Extract the [x, y] coordinate from the center of the cell holding the provided text.  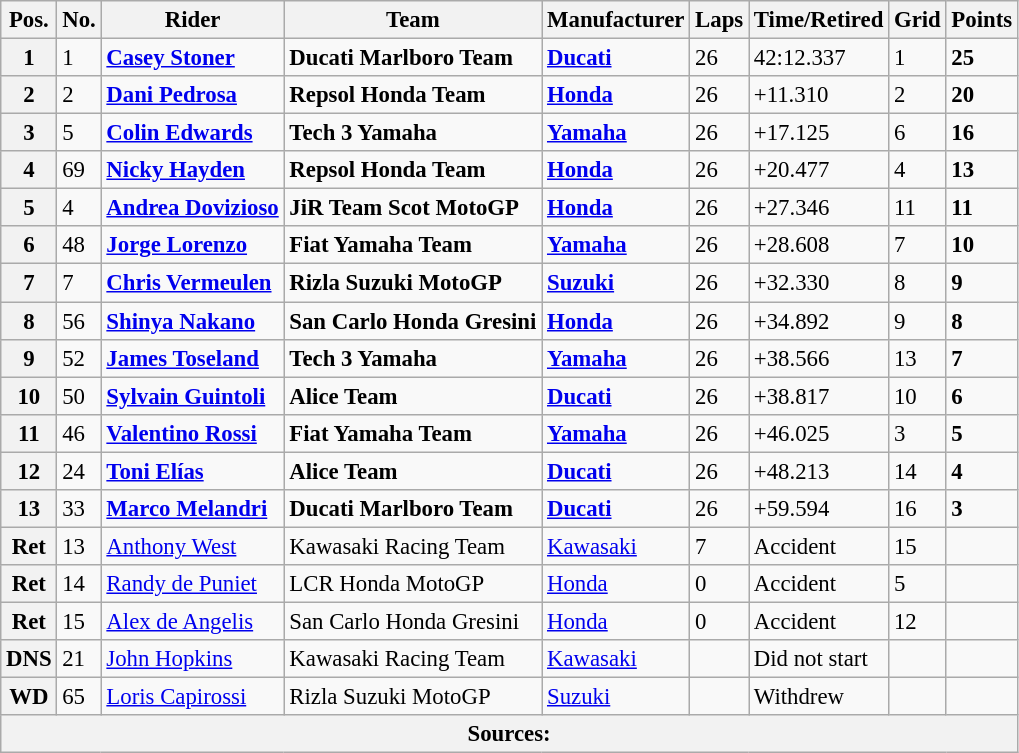
25 [982, 58]
+38.817 [819, 396]
65 [79, 697]
Time/Retired [819, 20]
WD [29, 697]
Grid [918, 20]
69 [79, 170]
LCR Honda MotoGP [413, 584]
Jorge Lorenzo [192, 245]
+38.566 [819, 358]
+59.594 [819, 509]
20 [982, 95]
+27.346 [819, 208]
Alex de Angelis [192, 621]
Chris Vermeulen [192, 283]
48 [79, 245]
Shinya Nakano [192, 321]
James Toseland [192, 358]
DNS [29, 659]
+20.477 [819, 170]
Toni Elías [192, 471]
Colin Edwards [192, 133]
John Hopkins [192, 659]
42:12.337 [819, 58]
Laps [720, 20]
Nicky Hayden [192, 170]
Sources: [510, 734]
Andrea Dovizioso [192, 208]
+28.608 [819, 245]
Dani Pedrosa [192, 95]
56 [79, 321]
21 [79, 659]
+46.025 [819, 433]
Rider [192, 20]
Manufacturer [616, 20]
46 [79, 433]
52 [79, 358]
JiR Team Scot MotoGP [413, 208]
Anthony West [192, 546]
Pos. [29, 20]
Valentino Rossi [192, 433]
Randy de Puniet [192, 584]
No. [79, 20]
+48.213 [819, 471]
Sylvain Guintoli [192, 396]
Did not start [819, 659]
Loris Capirossi [192, 697]
Marco Melandri [192, 509]
+11.310 [819, 95]
Team [413, 20]
24 [79, 471]
50 [79, 396]
Points [982, 20]
+34.892 [819, 321]
33 [79, 509]
Withdrew [819, 697]
+17.125 [819, 133]
Casey Stoner [192, 58]
+32.330 [819, 283]
